Locate the cell with the specified text and output its [x, y] center coordinate. 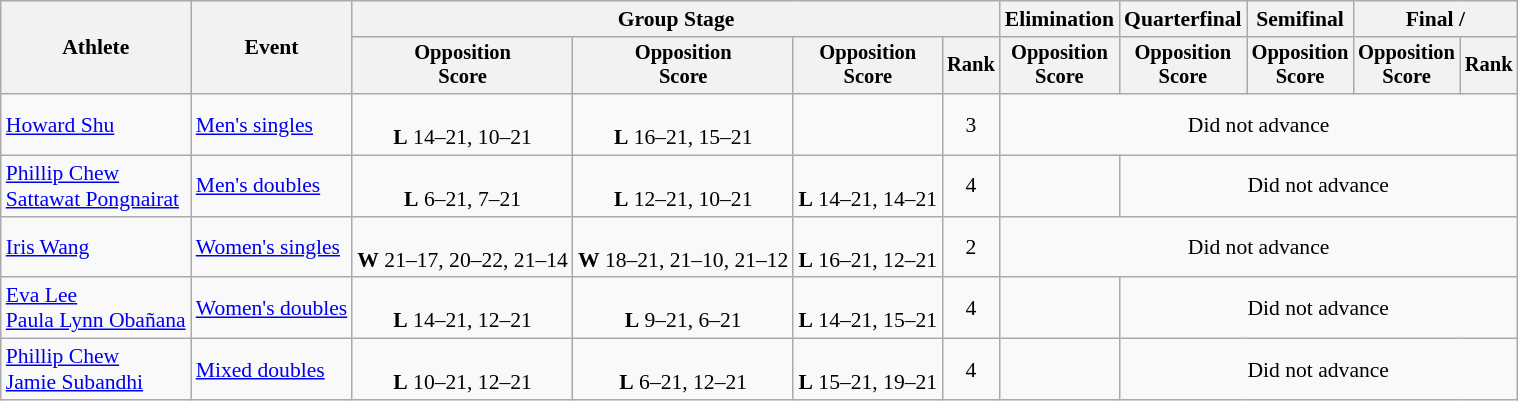
Group Stage [676, 19]
Men's doubles [272, 186]
Elimination [1060, 19]
Mixed doubles [272, 370]
Men's singles [272, 124]
Quarterfinal [1183, 19]
Event [272, 48]
L 10–21, 12–21 [462, 370]
L 14–21, 12–21 [462, 308]
L 16–21, 12–21 [868, 248]
L 9–21, 6–21 [684, 308]
Eva LeePaula Lynn Obañana [96, 308]
Final / [1435, 19]
L 16–21, 15–21 [684, 124]
L 12–21, 10–21 [684, 186]
Athlete [96, 48]
2 [971, 248]
Phillip ChewJamie Subandhi [96, 370]
W 21–17, 20–22, 21–14 [462, 248]
L 14–21, 15–21 [868, 308]
L 14–21, 14–21 [868, 186]
L 15–21, 19–21 [868, 370]
W 18–21, 21–10, 21–12 [684, 248]
Semifinal [1300, 19]
Women's singles [272, 248]
Howard Shu [96, 124]
3 [971, 124]
L 6–21, 7–21 [462, 186]
Women's doubles [272, 308]
L 14–21, 10–21 [462, 124]
L 6–21, 12–21 [684, 370]
Iris Wang [96, 248]
Phillip ChewSattawat Pongnairat [96, 186]
